Capture the cell that displays the provided text and extract its (X, Y) central coordinate. 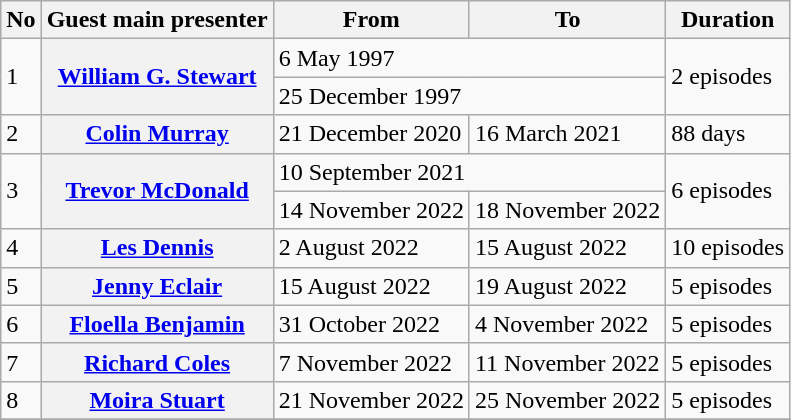
7 (21, 362)
6 (21, 324)
10 September 2021 (470, 172)
8 (21, 400)
21 November 2022 (371, 400)
14 November 2022 (371, 210)
2 episodes (728, 77)
Jenny Eclair (157, 286)
16 March 2021 (567, 134)
Richard Coles (157, 362)
21 December 2020 (371, 134)
6 May 1997 (470, 58)
7 November 2022 (371, 362)
No (21, 20)
To (567, 20)
3 (21, 191)
Trevor McDonald (157, 191)
25 December 1997 (470, 96)
31 October 2022 (371, 324)
4 (21, 248)
88 days (728, 134)
1 (21, 77)
Colin Murray (157, 134)
2 (21, 134)
6 episodes (728, 191)
4 November 2022 (567, 324)
19 August 2022 (567, 286)
2 August 2022 (371, 248)
William G. Stewart (157, 77)
Les Dennis (157, 248)
Floella Benjamin (157, 324)
18 November 2022 (567, 210)
11 November 2022 (567, 362)
Duration (728, 20)
25 November 2022 (567, 400)
Moira Stuart (157, 400)
10 episodes (728, 248)
From (371, 20)
Guest main presenter (157, 20)
5 (21, 286)
